For the text-containing cell, return its midpoint in [X, Y] coordinate format. 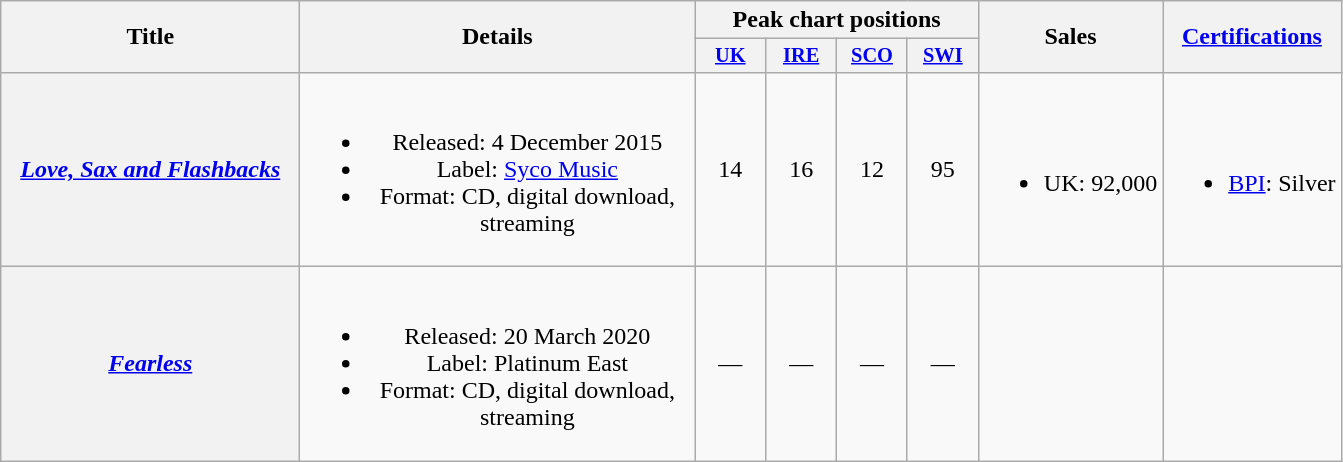
14 [730, 169]
SCO [872, 56]
12 [872, 169]
BPI: Silver [1252, 169]
SWI [942, 56]
95 [942, 169]
Sales [1070, 37]
Title [150, 37]
Certifications [1252, 37]
Peak chart positions [836, 20]
Released: 20 March 2020Label: Platinum EastFormat: CD, digital download, streaming [498, 364]
IRE [802, 56]
Fearless [150, 364]
Details [498, 37]
Released: 4 December 2015Label: Syco MusicFormat: CD, digital download, streaming [498, 169]
UK: 92,000 [1070, 169]
16 [802, 169]
UK [730, 56]
Love, Sax and Flashbacks [150, 169]
